Identify which cell holds the provided text, then report its (X, Y) central coordinate. 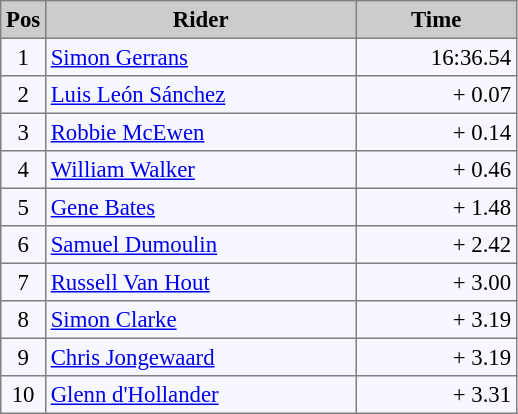
16:36.54 (436, 57)
8 (24, 320)
1 (24, 57)
+ 0.14 (436, 132)
Chris Jongewaard (200, 357)
Time (436, 20)
+ 2.42 (436, 245)
7 (24, 282)
Simon Clarke (200, 320)
Rider (200, 20)
9 (24, 357)
Gene Bates (200, 207)
Pos (24, 20)
Simon Gerrans (200, 57)
4 (24, 170)
Glenn d'Hollander (200, 395)
Robbie McEwen (200, 132)
5 (24, 207)
Samuel Dumoulin (200, 245)
3 (24, 132)
10 (24, 395)
+ 0.07 (436, 95)
6 (24, 245)
+ 3.00 (436, 282)
2 (24, 95)
William Walker (200, 170)
+ 1.48 (436, 207)
+ 3.31 (436, 395)
+ 0.46 (436, 170)
Luis León Sánchez (200, 95)
Russell Van Hout (200, 282)
